Return the [x, y] coordinate for the center point of the cell that contains the specified text.  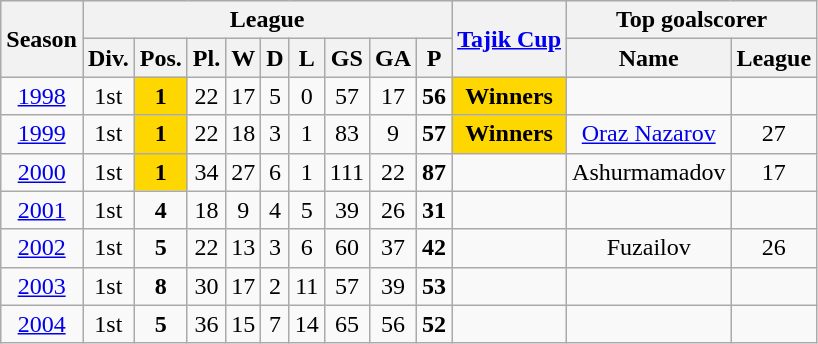
11 [306, 286]
1999 [42, 134]
53 [434, 286]
GA [394, 58]
60 [346, 248]
Pl. [206, 58]
8 [160, 286]
30 [206, 286]
P [434, 58]
52 [434, 324]
2004 [42, 324]
37 [394, 248]
L [306, 58]
2003 [42, 286]
Top goalscorer [692, 20]
2000 [42, 172]
Ashurmamadov [649, 172]
Fuzailov [649, 248]
Div. [108, 58]
2002 [42, 248]
2 [275, 286]
87 [434, 172]
Name [649, 58]
31 [434, 210]
Tajik Cup [510, 39]
7 [275, 324]
Season [42, 39]
42 [434, 248]
65 [346, 324]
13 [244, 248]
14 [306, 324]
36 [206, 324]
34 [206, 172]
2001 [42, 210]
83 [346, 134]
15 [244, 324]
GS [346, 58]
111 [346, 172]
Oraz Nazarov [649, 134]
0 [306, 96]
Pos. [160, 58]
W [244, 58]
D [275, 58]
1998 [42, 96]
